Determine the (x, y) coordinate at the center of the cell enclosing the given text.  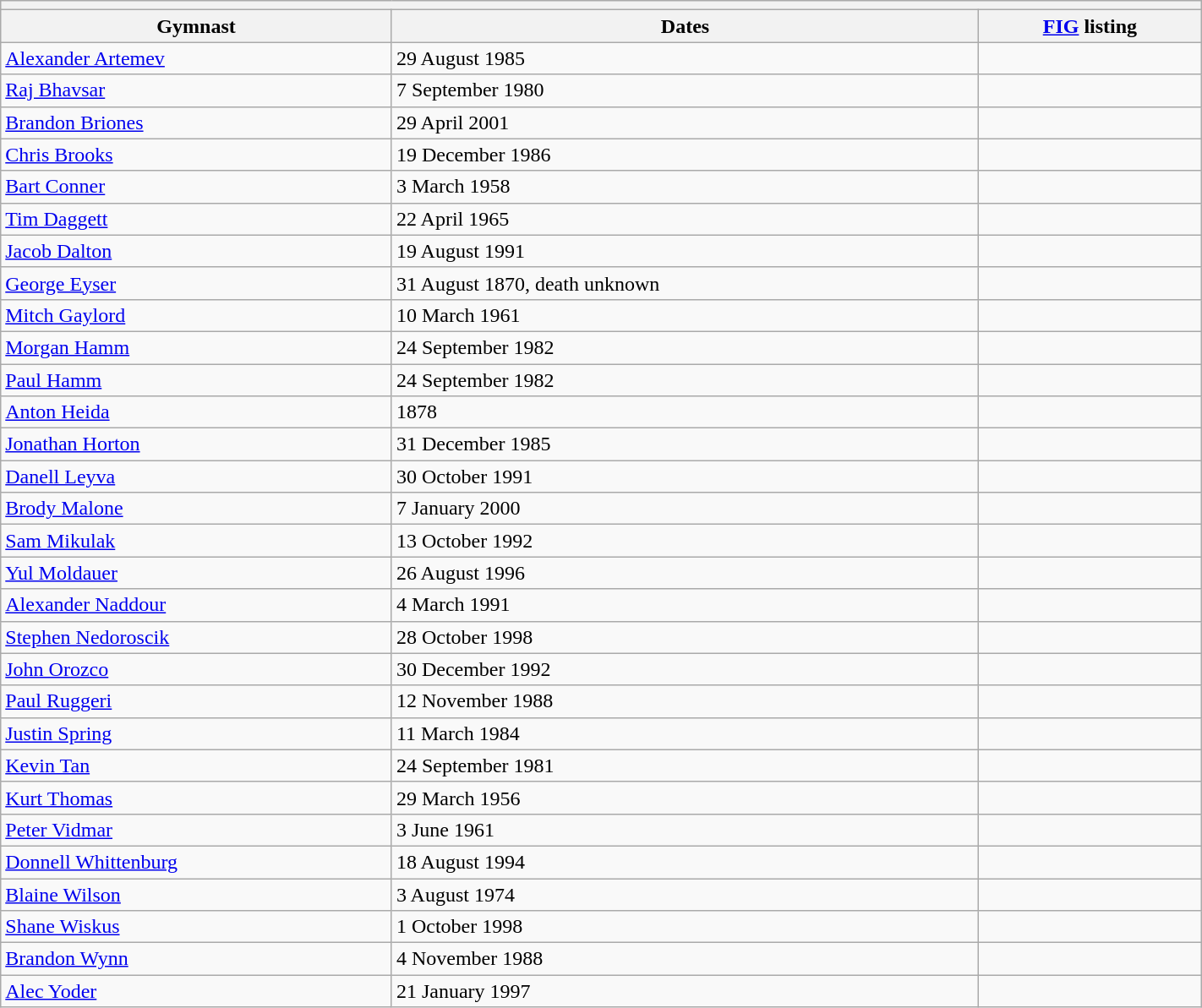
Paul Ruggeri (196, 701)
18 August 1994 (685, 862)
Peter Vidmar (196, 830)
Kevin Tan (196, 766)
22 April 1965 (685, 219)
Morgan Hamm (196, 347)
Chris Brooks (196, 155)
19 December 1986 (685, 155)
Kurt Thomas (196, 798)
Gymnast (196, 26)
21 January 1997 (685, 991)
12 November 1988 (685, 701)
Yul Moldauer (196, 573)
Donnell Whittenburg (196, 862)
3 June 1961 (685, 830)
Bart Conner (196, 187)
Anton Heida (196, 412)
26 August 1996 (685, 573)
19 August 1991 (685, 251)
30 October 1991 (685, 477)
24 September 1981 (685, 766)
10 March 1961 (685, 315)
Jonathan Horton (196, 444)
Mitch Gaylord (196, 315)
Stephen Nedoroscik (196, 637)
Tim Daggett (196, 219)
29 August 1985 (685, 58)
3 August 1974 (685, 895)
Brandon Wynn (196, 959)
1 October 1998 (685, 927)
31 August 1870, death unknown (685, 283)
Jacob Dalton (196, 251)
29 April 2001 (685, 123)
Justin Spring (196, 733)
13 October 1992 (685, 541)
Dates (685, 26)
7 September 1980 (685, 90)
Brody Malone (196, 509)
Alexander Artemev (196, 58)
28 October 1998 (685, 637)
3 March 1958 (685, 187)
Shane Wiskus (196, 927)
1878 (685, 412)
31 December 1985 (685, 444)
Brandon Briones (196, 123)
George Eyser (196, 283)
29 March 1956 (685, 798)
Danell Leyva (196, 477)
Alexander Naddour (196, 605)
Sam Mikulak (196, 541)
7 January 2000 (685, 509)
Blaine Wilson (196, 895)
4 March 1991 (685, 605)
30 December 1992 (685, 669)
11 March 1984 (685, 733)
John Orozco (196, 669)
4 November 1988 (685, 959)
Raj Bhavsar (196, 90)
Alec Yoder (196, 991)
Paul Hamm (196, 379)
FIG listing (1090, 26)
